Extract the (X, Y) coordinate from the center of the cell holding the provided text.  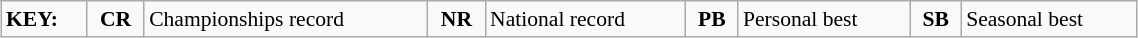
National record (586, 19)
PB (712, 19)
Championships record (286, 19)
Personal best (824, 19)
KEY: (44, 19)
Seasonal best (1049, 19)
NR (456, 19)
SB (936, 19)
CR (116, 19)
